Return [x, y] of the center of cell containing provided text 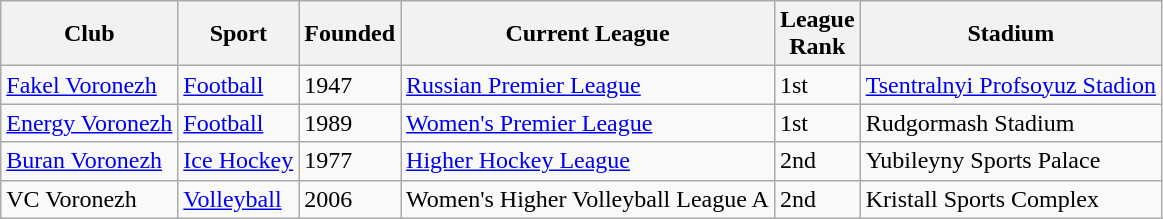
Kristall Sports Complex [1010, 199]
Women's Higher Volleyball League A [588, 199]
Fakel Voronezh [90, 85]
Ice Hockey [238, 161]
LeagueRank [817, 34]
1977 [350, 161]
VC Voronezh [90, 199]
Founded [350, 34]
Russian Premier League [588, 85]
Energy Voronezh [90, 123]
1947 [350, 85]
Rudgormash Stadium [1010, 123]
Women's Premier League [588, 123]
Yubileyny Sports Palace [1010, 161]
Stadium [1010, 34]
Current League [588, 34]
Higher Hockey League [588, 161]
1989 [350, 123]
Club [90, 34]
Sport [238, 34]
Buran Voronezh [90, 161]
2006 [350, 199]
Volleyball [238, 199]
Tsentralnyi Profsoyuz Stadion [1010, 85]
